Provide the (x, y) coordinate of the cell's center where the given text is located.  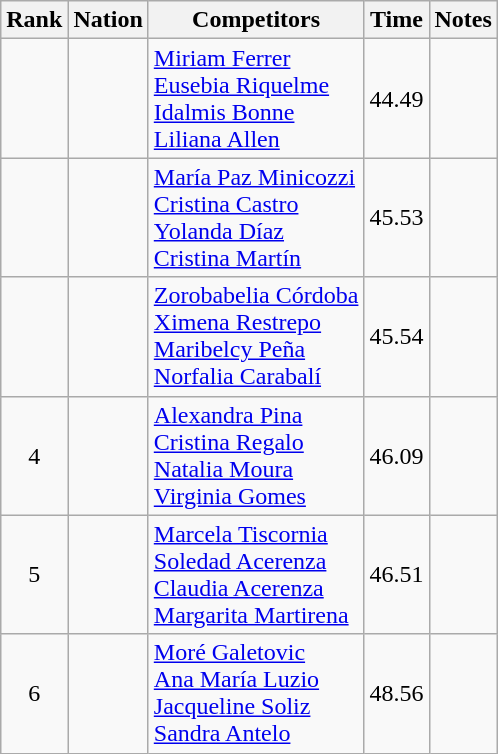
46.09 (396, 456)
5 (34, 574)
45.53 (396, 218)
Alexandra PinaCristina RegaloNatalia MouraVirginia Gomes (256, 456)
María Paz MinicozziCristina CastroYolanda DíazCristina Martín (256, 218)
4 (34, 456)
Zorobabelia CórdobaXimena RestrepoMaribelcy PeñaNorfalia Carabalí (256, 336)
Miriam FerrerEusebia RiquelmeIdalmis BonneLiliana Allen (256, 98)
Marcela TiscorniaSoledad AcerenzaClaudia AcerenzaMargarita Martirena (256, 574)
48.56 (396, 694)
44.49 (396, 98)
6 (34, 694)
Moré GaletovicAna María LuzioJacqueline SolizSandra Antelo (256, 694)
46.51 (396, 574)
Time (396, 20)
45.54 (396, 336)
Rank (34, 20)
Competitors (256, 20)
Nation (108, 20)
Notes (463, 20)
